Identify which cell holds the provided text, then report its [x, y] central coordinate. 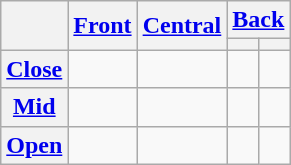
Back [258, 20]
Open [34, 145]
Front [102, 26]
Close [34, 69]
Central [182, 26]
Mid [34, 107]
